Return the [X, Y] coordinate for the center point of the cell that contains the specified text.  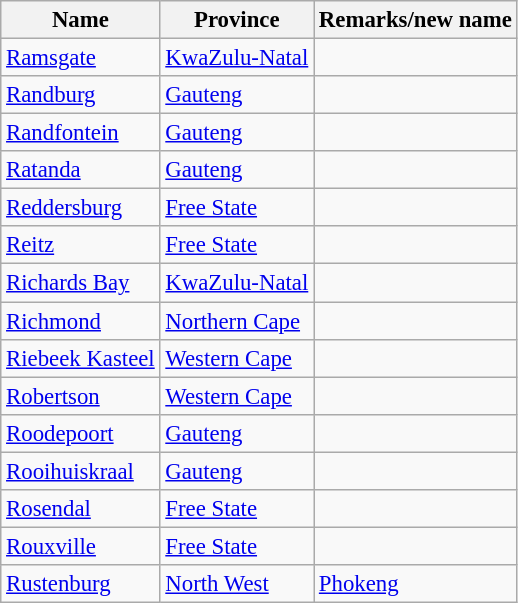
Richmond [80, 321]
Reitz [80, 245]
Ratanda [80, 170]
Northern Cape [237, 321]
Rustenburg [80, 584]
Province [237, 20]
Randfontein [80, 133]
North West [237, 584]
Rosendal [80, 509]
Roodepoort [80, 433]
Riebeek Kasteel [80, 358]
Robertson [80, 396]
Remarks/new name [416, 20]
Name [80, 20]
Rouxville [80, 546]
Randburg [80, 95]
Phokeng [416, 584]
Richards Bay [80, 283]
Rooihuiskraal [80, 471]
Ramsgate [80, 58]
Reddersburg [80, 208]
